Find where the given text appears and provide that cell's center as [x, y] coordinate. 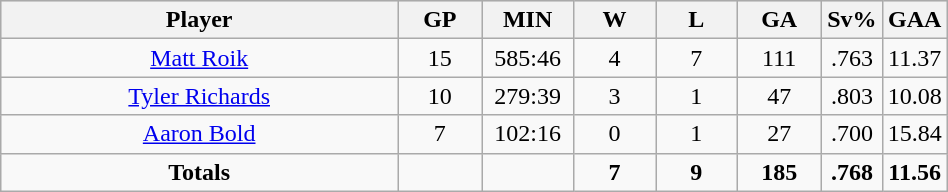
27 [780, 134]
Matt Roik [200, 58]
.700 [852, 134]
Aaron Bold [200, 134]
GA [780, 20]
Player [200, 20]
4 [614, 58]
Sv% [852, 20]
185 [780, 172]
585:46 [528, 58]
15.84 [914, 134]
11.37 [914, 58]
279:39 [528, 96]
0 [614, 134]
MIN [528, 20]
9 [696, 172]
Totals [200, 172]
.803 [852, 96]
GP [440, 20]
.768 [852, 172]
Tyler Richards [200, 96]
L [696, 20]
11.56 [914, 172]
102:16 [528, 134]
10.08 [914, 96]
10 [440, 96]
15 [440, 58]
GAA [914, 20]
3 [614, 96]
W [614, 20]
47 [780, 96]
.763 [852, 58]
111 [780, 58]
